Identify which cell holds the provided text, then report its (x, y) central coordinate. 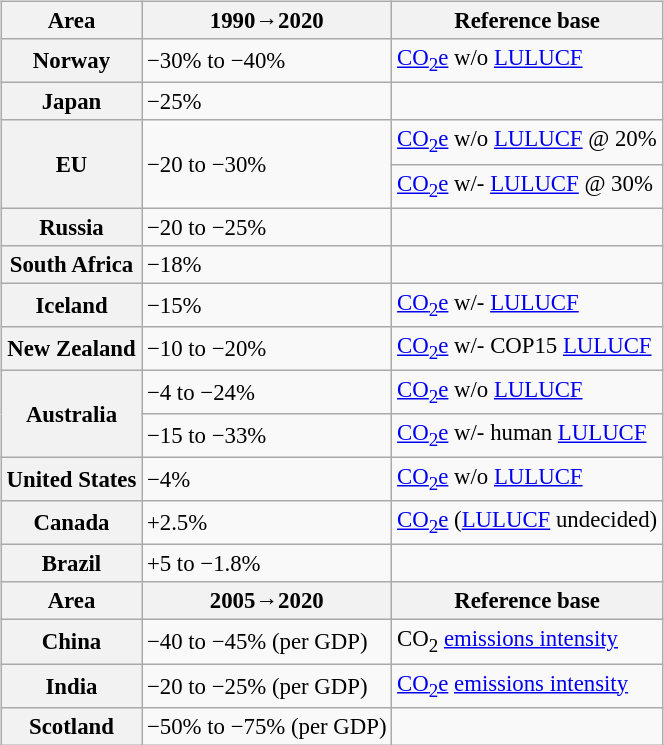
United States (71, 479)
Australia (71, 414)
CO2e (LULUCF undecided) (528, 523)
CO2e emissions intensity (528, 686)
Scotland (71, 726)
CO2e w/o LULUCF @ 20% (528, 142)
−20 to −25% (267, 227)
Norway (71, 61)
−30% to −40% (267, 61)
South Africa (71, 264)
−15% (267, 305)
CO2 emissions intensity (528, 642)
New Zealand (71, 348)
Russia (71, 227)
−40 to −45% (per GDP) (267, 642)
2005→2020 (267, 601)
−25% (267, 102)
−10 to −20% (267, 348)
CO2e w/- human LULUCF (528, 436)
+2.5% (267, 523)
1990→2020 (267, 21)
CO2e w/- COP15 LULUCF (528, 348)
CO2e w/- LULUCF (528, 305)
−20 to −25% (per GDP) (267, 686)
Iceland (71, 305)
EU (71, 164)
Brazil (71, 564)
−15 to −33% (267, 436)
+5 to −1.8% (267, 564)
−18% (267, 264)
India (71, 686)
Japan (71, 102)
−4% (267, 479)
China (71, 642)
Canada (71, 523)
−4 to −24% (267, 392)
−20 to −30% (267, 164)
−50% to −75% (per GDP) (267, 726)
CO2e w/- LULUCF @ 30% (528, 186)
